From the cell containing the given text, extract its center point as (x, y) coordinate. 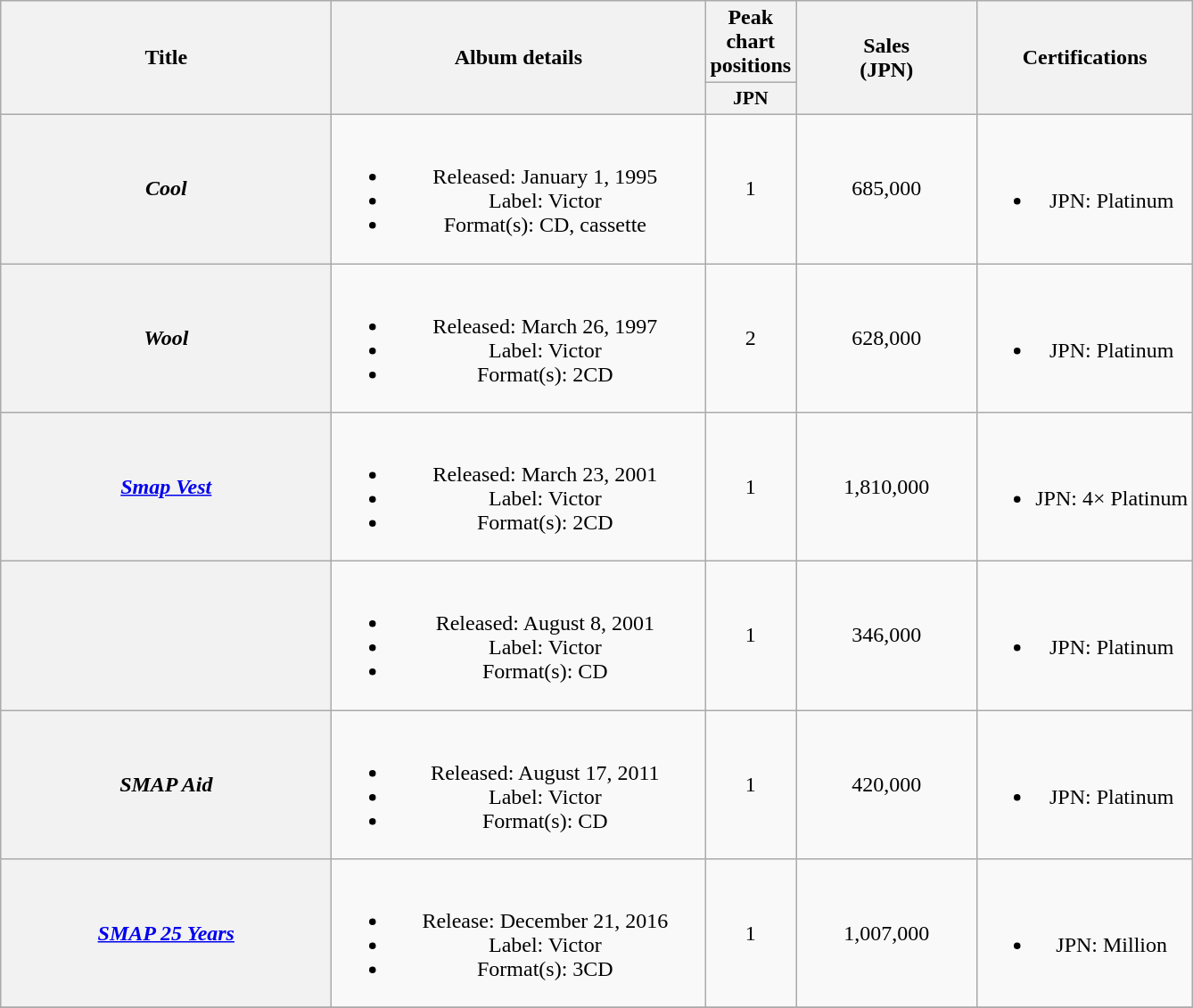
Smap Vest (166, 487)
Wool (166, 339)
Released: January 1, 1995Label: VictorFormat(s): CD, cassette (519, 189)
SMAP 25 Years (166, 934)
SMAP Aid (166, 784)
Released: March 23, 2001Label: VictorFormat(s): 2CD (519, 487)
Released: August 8, 2001Label: VictorFormat(s): CD (519, 636)
1,007,000 (886, 934)
Sales(JPN) (886, 58)
685,000 (886, 189)
JPN: Million (1085, 934)
Release: December 21, 2016Label: VictorFormat(s): 3CD (519, 934)
Released: March 26, 1997Label: VictorFormat(s): 2CD (519, 339)
346,000 (886, 636)
2 (751, 339)
628,000 (886, 339)
Certifications (1085, 58)
JPN: 4× Platinum (1085, 487)
Released: August 17, 2011Label: VictorFormat(s): CD (519, 784)
420,000 (886, 784)
Title (166, 58)
Peak chart positions (751, 42)
Album details (519, 58)
1,810,000 (886, 487)
JPN (751, 99)
Cool (166, 189)
